Return the [x, y] coordinate for the center point of the cell that contains the specified text.  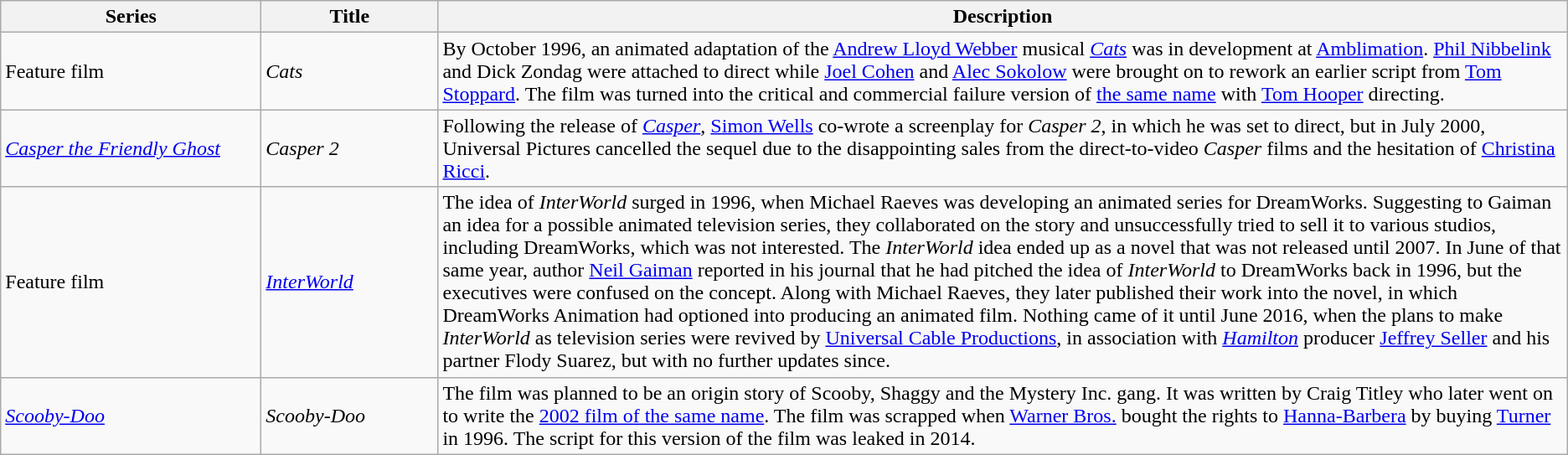
Description [1003, 17]
Title [350, 17]
Casper the Friendly Ghost [131, 148]
Series [131, 17]
Cats [350, 71]
InterWorld [350, 282]
Casper 2 [350, 148]
